Return [x, y] of the center of cell containing provided text 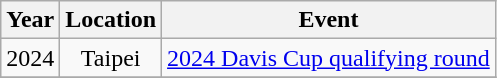
2024 Davis Cup qualifying round [329, 58]
Location [111, 20]
2024 [30, 58]
Year [30, 20]
Event [329, 20]
Taipei [111, 58]
